Search for the cell housing the specified text and yield its (X, Y) center coordinate. 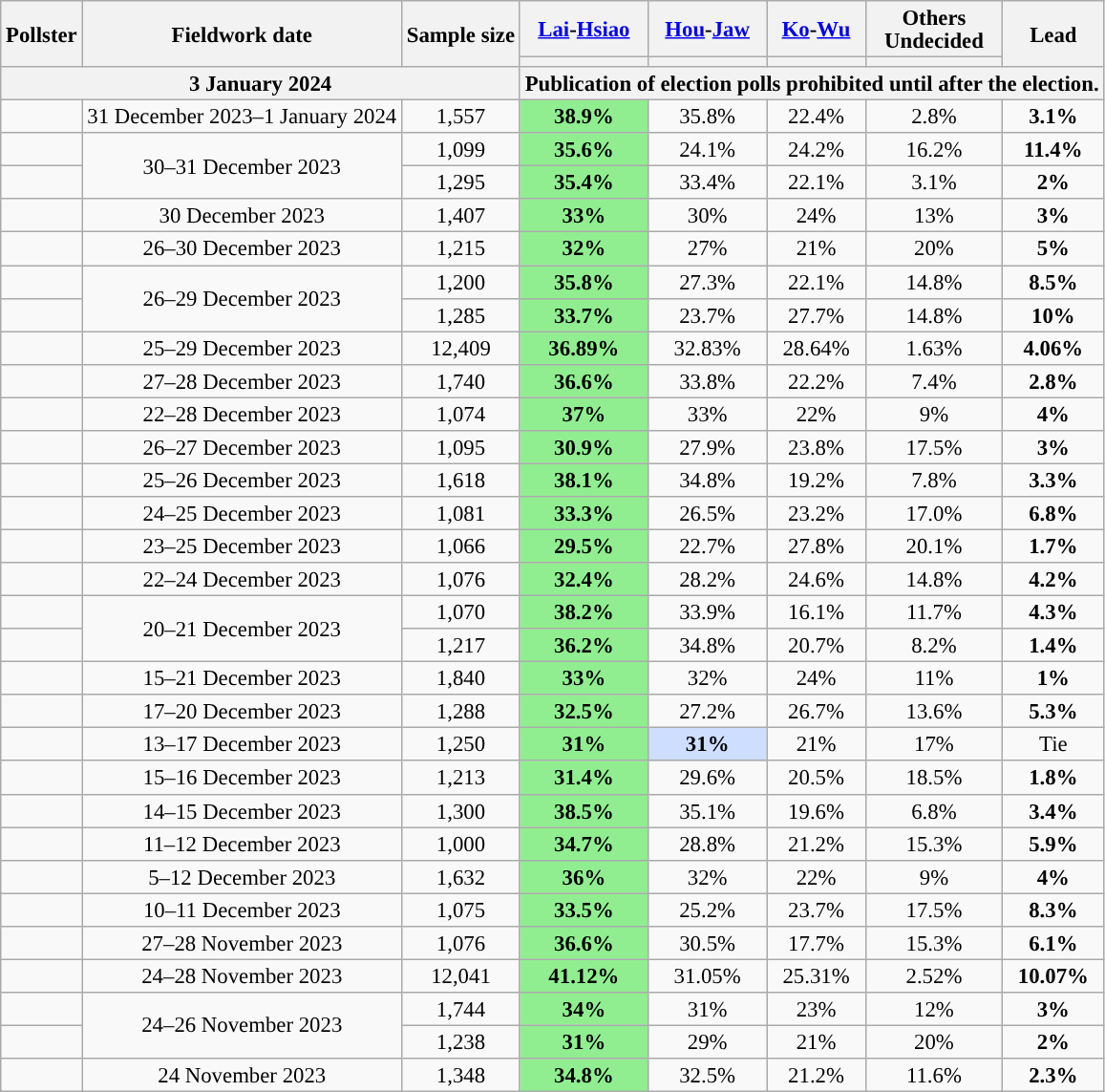
13–17 December 2023 (243, 745)
27.3% (707, 283)
33.7% (584, 315)
24–25 December 2023 (243, 514)
1,095 (461, 447)
27–28 November 2023 (243, 944)
1,744 (461, 1009)
22.4% (816, 117)
1,618 (461, 480)
29% (707, 1041)
1,840 (461, 678)
5–12 December 2023 (243, 877)
26–27 December 2023 (243, 447)
27–28 December 2023 (243, 380)
1,632 (461, 877)
1,070 (461, 613)
20.1% (934, 546)
19.2% (816, 480)
1.8% (1053, 778)
25.31% (816, 976)
1,238 (461, 1041)
OthersUndecided (934, 29)
1,295 (461, 183)
8.3% (1053, 910)
11–12 December 2023 (243, 845)
22.2% (816, 380)
1.7% (1053, 546)
18.5% (934, 778)
1,740 (461, 380)
10% (1053, 315)
4.06% (1053, 348)
24–28 November 2023 (243, 976)
33.8% (707, 380)
36% (584, 877)
25–29 December 2023 (243, 348)
1,288 (461, 711)
23.8% (816, 447)
16.1% (816, 613)
1,300 (461, 810)
1.4% (1053, 646)
11.7% (934, 613)
1,250 (461, 745)
5.3% (1053, 711)
Fieldwork date (243, 34)
37% (584, 415)
32.4% (584, 579)
23–25 December 2023 (243, 546)
8.5% (1053, 283)
27% (707, 248)
33.9% (707, 613)
10–11 December 2023 (243, 910)
11.6% (934, 1076)
26–30 December 2023 (243, 248)
Publication of election polls prohibited until after the election. (812, 84)
24.1% (707, 149)
22–28 December 2023 (243, 415)
8.2% (934, 646)
15–21 December 2023 (243, 678)
11.4% (1053, 149)
35.1% (707, 810)
36.89% (584, 348)
1,081 (461, 514)
12,041 (461, 976)
26.5% (707, 514)
22.7% (707, 546)
13.6% (934, 711)
41.12% (584, 976)
Lead (1053, 34)
1,074 (461, 415)
2.52% (934, 976)
30–31 December 2023 (243, 166)
15–16 December 2023 (243, 778)
28.2% (707, 579)
3.4% (1053, 810)
23% (816, 1009)
30.5% (707, 944)
31.4% (584, 778)
33.4% (707, 183)
1,099 (461, 149)
33.5% (584, 910)
Tie (1053, 745)
1,200 (461, 283)
7.4% (934, 380)
Lai-Hsiao (584, 29)
16.2% (934, 149)
Sample size (461, 34)
1,213 (461, 778)
38.1% (584, 480)
30% (707, 216)
17.0% (934, 514)
6.1% (1053, 944)
1.63% (934, 348)
3.3% (1053, 480)
1,407 (461, 216)
27.7% (816, 315)
1,285 (461, 315)
30.9% (584, 447)
29.5% (584, 546)
35.6% (584, 149)
Hou-Jaw (707, 29)
35.4% (584, 183)
19.6% (816, 810)
1,000 (461, 845)
7.8% (934, 480)
17% (934, 745)
23.2% (816, 514)
17.7% (816, 944)
34.7% (584, 845)
10.07% (1053, 976)
26–29 December 2023 (243, 298)
24–26 November 2023 (243, 1026)
3 January 2024 (261, 84)
28.64% (816, 348)
34% (584, 1009)
1,217 (461, 646)
5.9% (1053, 845)
38.5% (584, 810)
28.8% (707, 845)
12% (934, 1009)
2.3% (1053, 1076)
1% (1053, 678)
Ko-Wu (816, 29)
5% (1053, 248)
1,075 (461, 910)
12,409 (461, 348)
1,348 (461, 1076)
33.3% (584, 514)
24.2% (816, 149)
1,066 (461, 546)
20.5% (816, 778)
20–21 December 2023 (243, 629)
4.3% (1053, 613)
4.2% (1053, 579)
25.2% (707, 910)
13% (934, 216)
31.05% (707, 976)
31 December 2023–1 January 2024 (243, 117)
32.83% (707, 348)
27.2% (707, 711)
11% (934, 678)
30 December 2023 (243, 216)
38.9% (584, 117)
14–15 December 2023 (243, 810)
27.8% (816, 546)
25–26 December 2023 (243, 480)
29.6% (707, 778)
26.7% (816, 711)
1,215 (461, 248)
22–24 December 2023 (243, 579)
1,557 (461, 117)
20.7% (816, 646)
17–20 December 2023 (243, 711)
38.2% (584, 613)
27.9% (707, 447)
24 November 2023 (243, 1076)
Pollster (42, 34)
24.6% (816, 579)
36.2% (584, 646)
